Identify which cell holds the provided text, then report its [x, y] central coordinate. 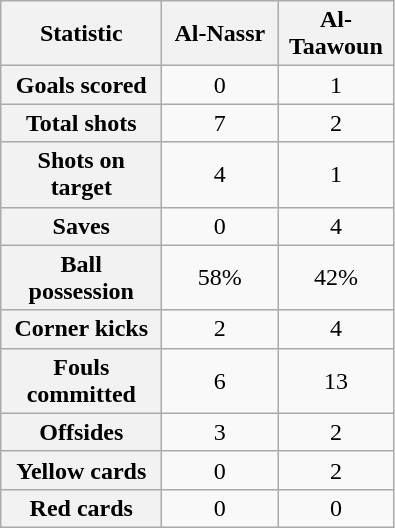
3 [220, 432]
Fouls committed [82, 380]
Al-Nassr [220, 34]
7 [220, 123]
Yellow cards [82, 470]
13 [336, 380]
Offsides [82, 432]
Al-Taawoun [336, 34]
Saves [82, 226]
Corner kicks [82, 329]
6 [220, 380]
Shots on target [82, 174]
Ball possession [82, 278]
Total shots [82, 123]
Statistic [82, 34]
58% [220, 278]
42% [336, 278]
Red cards [82, 508]
Goals scored [82, 85]
